Output the (x, y) coordinate of the center of the cell containing the given text.  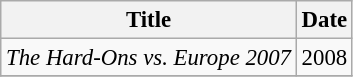
Title (149, 20)
Date (324, 20)
The Hard-Ons vs. Europe 2007 (149, 58)
2008 (324, 58)
